Output the (x, y) coordinate of the center of the cell containing the given text.  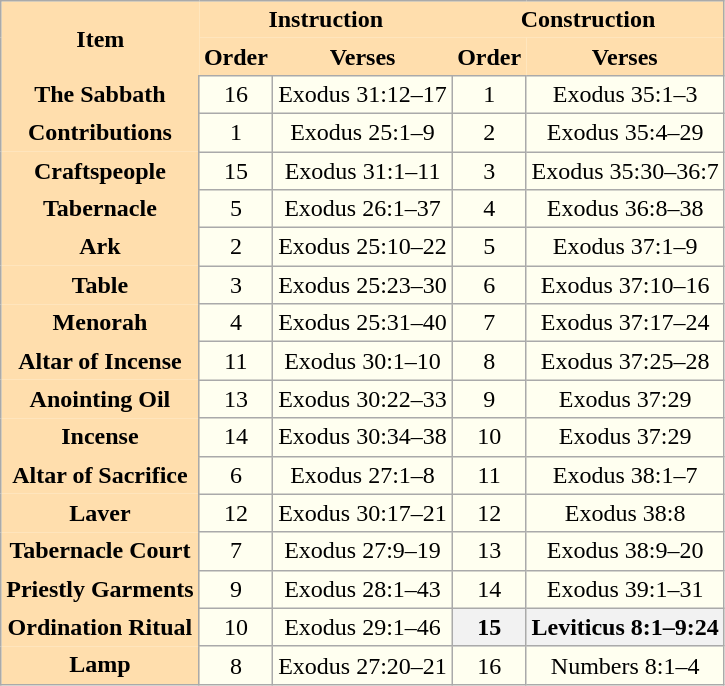
Lamp (100, 665)
Construction (588, 20)
Altar of Incense (100, 361)
Exodus 31:1–11 (363, 171)
Exodus 27:20–21 (363, 665)
Exodus 30:22–33 (363, 399)
Leviticus 8:1–9:24 (625, 627)
Exodus 25:23–30 (363, 285)
Exodus 25:31–40 (363, 323)
Tabernacle (100, 209)
Table (100, 285)
Exodus 35:30–36:7 (625, 171)
Exodus 35:1–3 (625, 94)
Exodus 37:1–9 (625, 247)
Altar of Sacrifice (100, 475)
Incense (100, 437)
Item (100, 38)
Craftspeople (100, 171)
Exodus 36:8–38 (625, 209)
Tabernacle Court (100, 551)
Exodus 37:10–16 (625, 285)
Exodus 37:25–28 (625, 361)
Anointing Oil (100, 399)
Exodus 30:1–10 (363, 361)
Exodus 39:1–31 (625, 589)
Exodus 25:1–9 (363, 132)
Exodus 38:1–7 (625, 475)
Priestly Garments (100, 589)
Exodus 30:17–21 (363, 513)
Exodus 29:1–46 (363, 627)
Exodus 38:8 (625, 513)
Exodus 26:1–37 (363, 209)
Ordination Ritual (100, 627)
Exodus 25:10–22 (363, 247)
Exodus 30:34–38 (363, 437)
Exodus 28:1–43 (363, 589)
Exodus 27:1–8 (363, 475)
Menorah (100, 323)
Contributions (100, 132)
Exodus 37:17–24 (625, 323)
Exodus 38:9–20 (625, 551)
The Sabbath (100, 94)
Laver (100, 513)
Exodus 31:12–17 (363, 94)
Numbers 8:1–4 (625, 665)
Ark (100, 247)
Instruction (326, 20)
Exodus 35:4–29 (625, 132)
Exodus 27:9–19 (363, 551)
